Provide the [X, Y] coordinate of the cell's center where the given text is located.  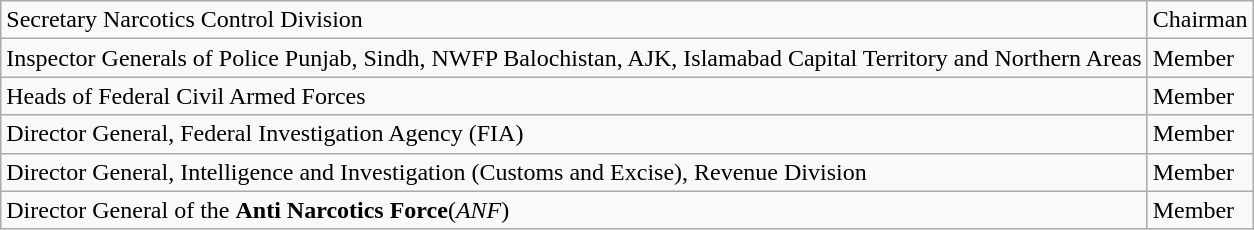
Heads of Federal Civil Armed Forces [574, 96]
Director General, Intelligence and Investigation (Customs and Excise), Revenue Division [574, 172]
Director General, Federal Investigation Agency (FIA) [574, 134]
Director General of the Anti Narcotics Force(ANF) [574, 210]
Chairman [1200, 20]
Secretary Narcotics Control Division [574, 20]
Inspector Generals of Police Punjab, Sindh, NWFP Balochistan, AJK, Islamabad Capital Territory and Northern Areas [574, 58]
